Return the [X, Y] coordinate for the center point of the cell that contains the specified text.  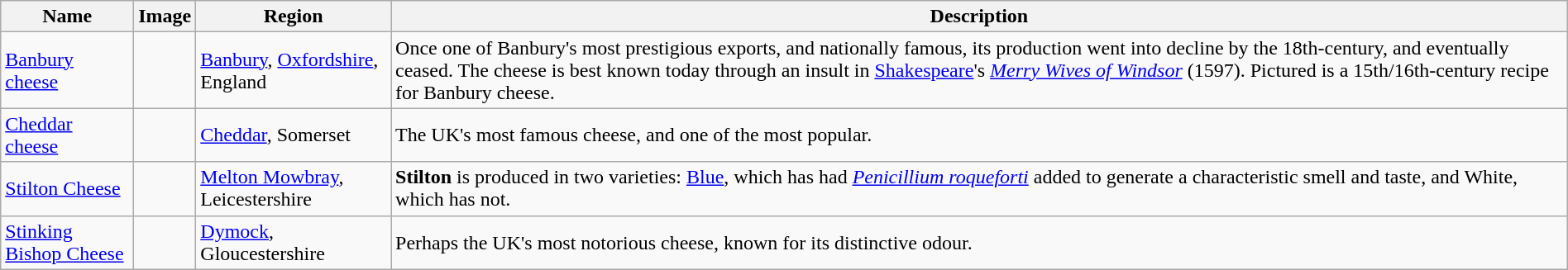
Dymock, Gloucestershire [294, 243]
Melton Mowbray, Leicestershire [294, 188]
Perhaps the UK's most notorious cheese, known for its distinctive odour. [979, 243]
Cheddar, Somerset [294, 135]
Banbury, Oxfordshire, England [294, 70]
Image [165, 17]
Name [68, 17]
Description [979, 17]
Stinking Bishop Cheese [68, 243]
Cheddar cheese [68, 135]
Stilton Cheese [68, 188]
The UK's most famous cheese, and one of the most popular. [979, 135]
Region [294, 17]
Banbury cheese [68, 70]
